Output the (X, Y) coordinate of the center of the cell containing the given text.  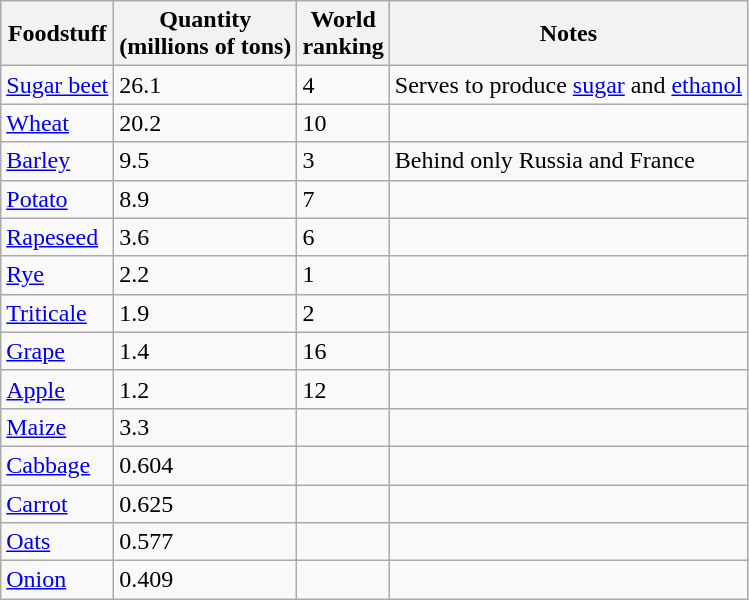
12 (343, 389)
0.409 (206, 580)
Wheat (58, 123)
Cabbage (58, 465)
Notes (568, 34)
Carrot (58, 503)
Potato (58, 199)
1.4 (206, 351)
2 (343, 313)
1.2 (206, 389)
1 (343, 275)
6 (343, 237)
4 (343, 85)
10 (343, 123)
Apple (58, 389)
9.5 (206, 161)
16 (343, 351)
20.2 (206, 123)
Behind only Russia and France (568, 161)
26.1 (206, 85)
Onion (58, 580)
0.625 (206, 503)
Sugar beet (58, 85)
Maize (58, 427)
0.604 (206, 465)
1.9 (206, 313)
Foodstuff (58, 34)
Barley (58, 161)
Worldranking (343, 34)
Serves to produce sugar and ethanol (568, 85)
2.2 (206, 275)
7 (343, 199)
Oats (58, 542)
Quantity(millions of tons) (206, 34)
Rye (58, 275)
0.577 (206, 542)
Rapeseed (58, 237)
3.3 (206, 427)
3 (343, 161)
Grape (58, 351)
8.9 (206, 199)
Triticale (58, 313)
3.6 (206, 237)
